From the cell containing the given text, extract its center point as [x, y] coordinate. 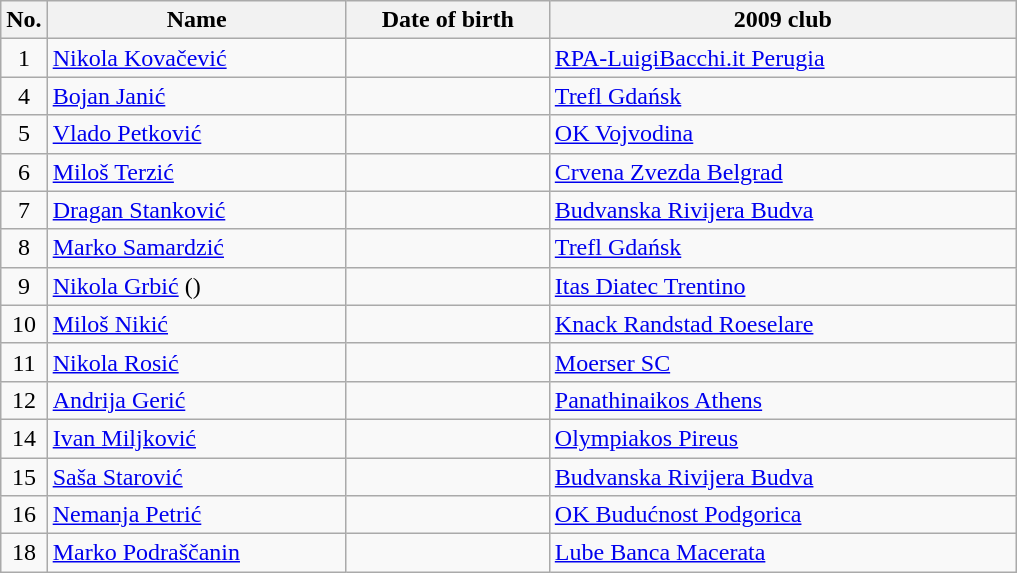
Vlado Petković [196, 134]
9 [24, 286]
Crvena Zvezda Belgrad [782, 172]
Nikola Kovačević [196, 58]
7 [24, 210]
Date of birth [448, 20]
Ivan Miljković [196, 438]
Saša Starović [196, 477]
1 [24, 58]
Knack Randstad Roeselare [782, 324]
Nikola Rosić [196, 362]
Nemanja Petrić [196, 515]
Moerser SC [782, 362]
Andrija Gerić [196, 400]
Marko Samardzić [196, 248]
Nikola Grbić () [196, 286]
Panathinaikos Athens [782, 400]
2009 club [782, 20]
Olympiakos Pireus [782, 438]
Marko Podraščanin [196, 553]
Itas Diatec Trentino [782, 286]
Bojan Janić [196, 96]
5 [24, 134]
Miloš Terzić [196, 172]
18 [24, 553]
4 [24, 96]
16 [24, 515]
OK Vojvodina [782, 134]
RPA-LuigiBacchi.it Perugia [782, 58]
8 [24, 248]
OK Budućnost Podgorica [782, 515]
Miloš Nikić [196, 324]
No. [24, 20]
Name [196, 20]
12 [24, 400]
11 [24, 362]
Lube Banca Macerata [782, 553]
15 [24, 477]
Dragan Stanković [196, 210]
6 [24, 172]
14 [24, 438]
10 [24, 324]
